Locate the cell with the specified text and output its (X, Y) center coordinate. 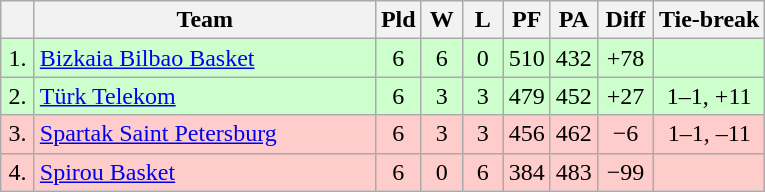
L (482, 20)
1–1, –11 (709, 134)
Bizkaia Bilbao Basket (204, 58)
−6 (625, 134)
432 (574, 58)
456 (526, 134)
462 (574, 134)
Spirou Basket (204, 172)
Team (204, 20)
Spartak Saint Petersburg (204, 134)
384 (526, 172)
479 (526, 96)
4. (18, 172)
510 (526, 58)
Tie-break (709, 20)
PA (574, 20)
Diff (625, 20)
452 (574, 96)
+27 (625, 96)
1. (18, 58)
1–1, +11 (709, 96)
Pld (398, 20)
PF (526, 20)
3. (18, 134)
2. (18, 96)
−99 (625, 172)
+78 (625, 58)
483 (574, 172)
Türk Telekom (204, 96)
W (442, 20)
